Capture the cell that displays the provided text and extract its [x, y] central coordinate. 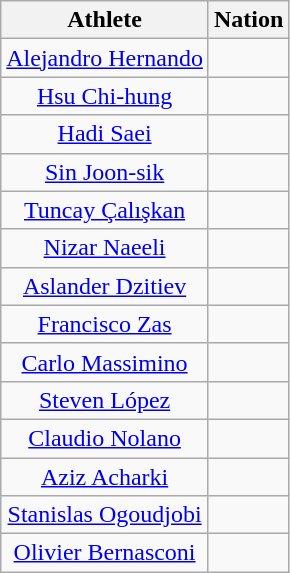
Steven López [105, 400]
Aziz Acharki [105, 477]
Hsu Chi-hung [105, 96]
Alejandro Hernando [105, 58]
Aslander Dzitiev [105, 286]
Sin Joon-sik [105, 172]
Stanislas Ogoudjobi [105, 515]
Carlo Massimino [105, 362]
Tuncay Çalışkan [105, 210]
Hadi Saei [105, 134]
Olivier Bernasconi [105, 553]
Francisco Zas [105, 324]
Claudio Nolano [105, 438]
Nation [248, 20]
Athlete [105, 20]
Nizar Naeeli [105, 248]
